Determine the [X, Y] coordinate at the center of the cell enclosing the given text.  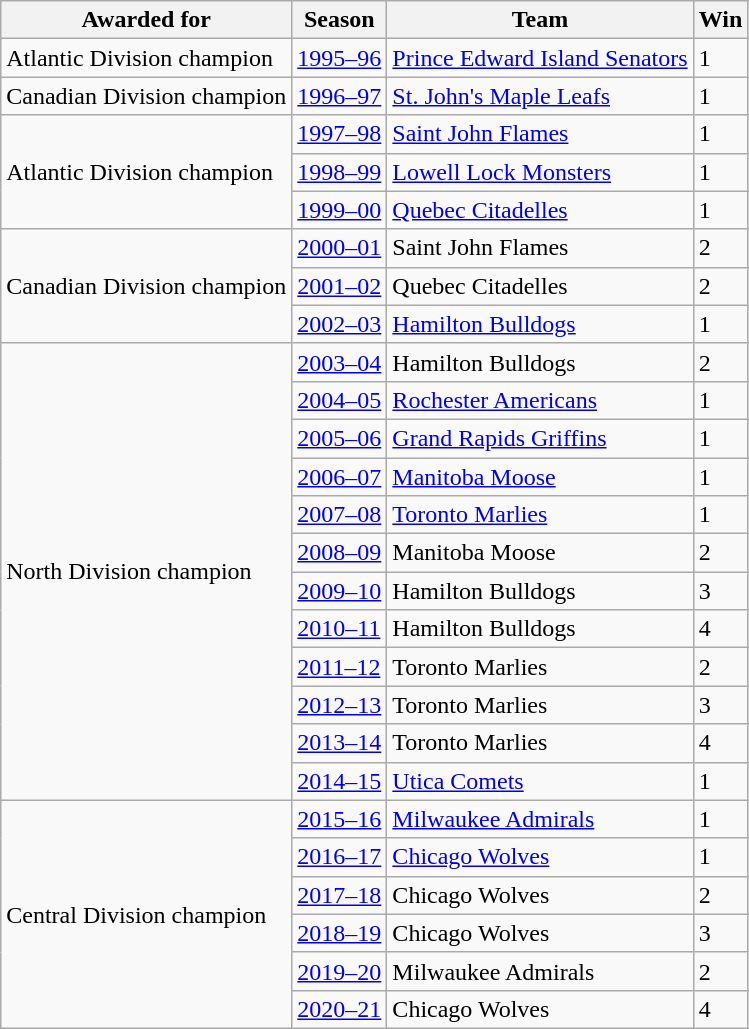
2003–04 [340, 362]
Lowell Lock Monsters [540, 172]
2015–16 [340, 819]
2000–01 [340, 248]
Win [720, 20]
2014–15 [340, 781]
Grand Rapids Griffins [540, 438]
2009–10 [340, 591]
2019–20 [340, 971]
2010–11 [340, 629]
2005–06 [340, 438]
2001–02 [340, 286]
2020–21 [340, 1009]
2004–05 [340, 400]
1996–97 [340, 96]
2002–03 [340, 324]
2011–12 [340, 667]
2017–18 [340, 895]
1997–98 [340, 134]
2018–19 [340, 933]
1998–99 [340, 172]
Prince Edward Island Senators [540, 58]
2012–13 [340, 705]
2007–08 [340, 515]
Awarded for [146, 20]
2016–17 [340, 857]
1995–96 [340, 58]
Central Division champion [146, 914]
2008–09 [340, 553]
Rochester Americans [540, 400]
Team [540, 20]
2013–14 [340, 743]
St. John's Maple Leafs [540, 96]
Season [340, 20]
2006–07 [340, 477]
North Division champion [146, 572]
Utica Comets [540, 781]
1999–00 [340, 210]
